Provide the [X, Y] coordinate of the cell's center where the given text is located.  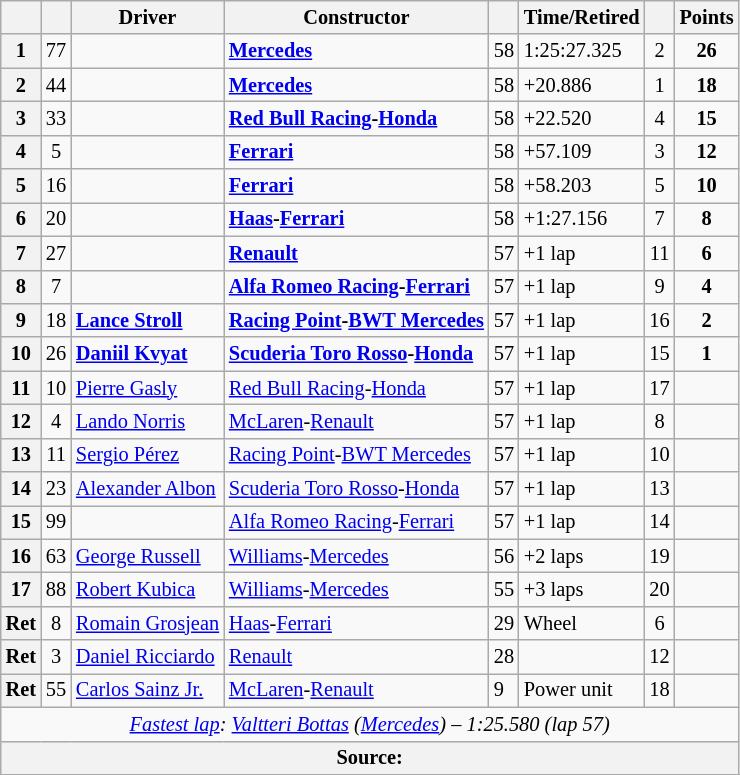
George Russell [148, 556]
+22.520 [582, 118]
19 [660, 556]
29 [504, 623]
Sergio Pérez [148, 455]
Carlos Sainz Jr. [148, 690]
Time/Retired [582, 17]
56 [504, 556]
23 [56, 489]
Fastest lap: Valtteri Bottas (Mercedes) – 1:25.580 (lap 57) [370, 724]
Pierre Gasly [148, 388]
+20.886 [582, 85]
Robert Kubica [148, 589]
28 [504, 657]
Lance Stroll [148, 320]
Power unit [582, 690]
Driver [148, 17]
Daniel Ricciardo [148, 657]
+57.109 [582, 152]
Constructor [356, 17]
1:25:27.325 [582, 51]
88 [56, 589]
Points [707, 17]
Romain Grosjean [148, 623]
Wheel [582, 623]
77 [56, 51]
Source: [370, 758]
+1:27.156 [582, 219]
63 [56, 556]
44 [56, 85]
Alexander Albon [148, 489]
99 [56, 522]
33 [56, 118]
+3 laps [582, 589]
Daniil Kvyat [148, 354]
+2 laps [582, 556]
27 [56, 253]
Lando Norris [148, 421]
+58.203 [582, 186]
